Determine the (x, y) coordinate at the center of the cell enclosing the given text.  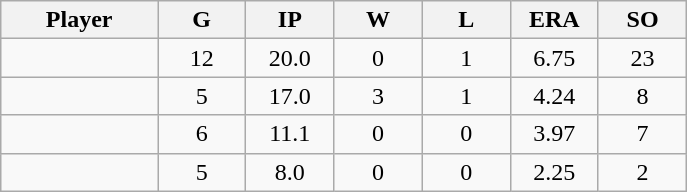
G (202, 20)
8.0 (290, 172)
2.25 (554, 172)
2 (642, 172)
20.0 (290, 58)
4.24 (554, 96)
23 (642, 58)
W (378, 20)
12 (202, 58)
L (466, 20)
6.75 (554, 58)
SO (642, 20)
8 (642, 96)
ERA (554, 20)
3.97 (554, 134)
Player (80, 20)
IP (290, 20)
3 (378, 96)
17.0 (290, 96)
7 (642, 134)
6 (202, 134)
11.1 (290, 134)
